Determine the [x, y] coordinate at the center of the cell enclosing the given text.  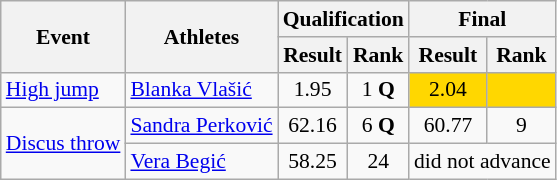
2.04 [448, 90]
58.25 [313, 162]
24 [378, 162]
Qualification [344, 19]
6 Q [378, 126]
9 [522, 126]
Event [64, 36]
62.16 [313, 126]
Final [482, 19]
High jump [64, 90]
1.95 [313, 90]
Athletes [201, 36]
Vera Begić [201, 162]
Sandra Perković [201, 126]
did not advance [482, 162]
Discus throw [64, 144]
1 Q [378, 90]
Blanka Vlašić [201, 90]
60.77 [448, 126]
